Provide the (x, y) coordinate of the cell's center where the given text is located.  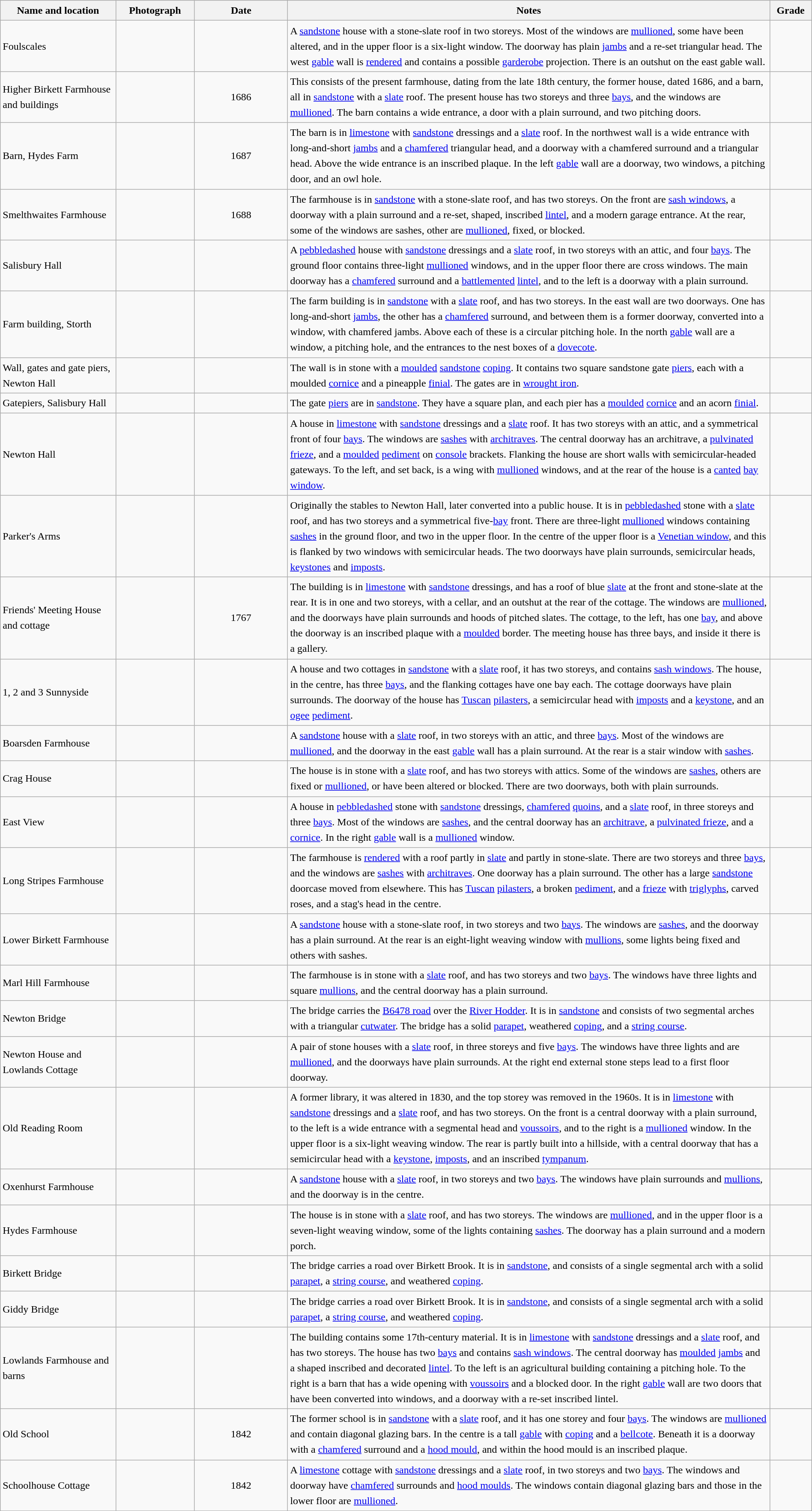
Newton Bridge (58, 1018)
Giddy Bridge (58, 1309)
Grade (791, 10)
Higher Birkett Farmhouse and buildings (58, 97)
Newton Hall (58, 454)
Notes (528, 10)
Lower Birkett Farmhouse (58, 939)
Farm building, Storth (58, 324)
Long Stripes Farmhouse (58, 881)
Old School (58, 1434)
1, 2 and 3 Sunnyside (58, 693)
Smelthwaites Farmhouse (58, 214)
Friends' Meeting House and cottage (58, 618)
Birkett Bridge (58, 1274)
Parker's Arms (58, 536)
1686 (241, 97)
Date (241, 10)
Foulscales (58, 46)
Oxenhurst Farmhouse (58, 1187)
Name and location (58, 10)
1688 (241, 214)
Newton House and Lowlands Cottage (58, 1062)
East View (58, 822)
Schoolhouse Cottage (58, 1485)
Salisbury Hall (58, 266)
Boarsden Farmhouse (58, 743)
1687 (241, 156)
Crag House (58, 779)
Lowlands Farmhouse and barns (58, 1368)
A sandstone house with a slate roof, in two storeys and two bays. The windows have plain surrounds and mullions, and the doorway is in the centre. (528, 1187)
Photograph (155, 10)
Wall, gates and gate piers,Newton Hall (58, 375)
Hydes Farmhouse (58, 1230)
The gate piers are in sandstone. They have a square plan, and each pier has a moulded cornice and an acorn finial. (528, 403)
Old Reading Room (58, 1128)
1767 (241, 618)
Barn, Hydes Farm (58, 156)
Gatepiers, Salisbury Hall (58, 403)
Marl Hill Farmhouse (58, 983)
